Pinpoint the cell where the given text exists, returning its [X, Y] midpoint coordinate. 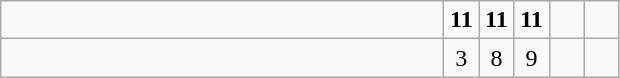
9 [532, 58]
8 [496, 58]
3 [462, 58]
